Output the [x, y] coordinate of the center of the cell containing the given text.  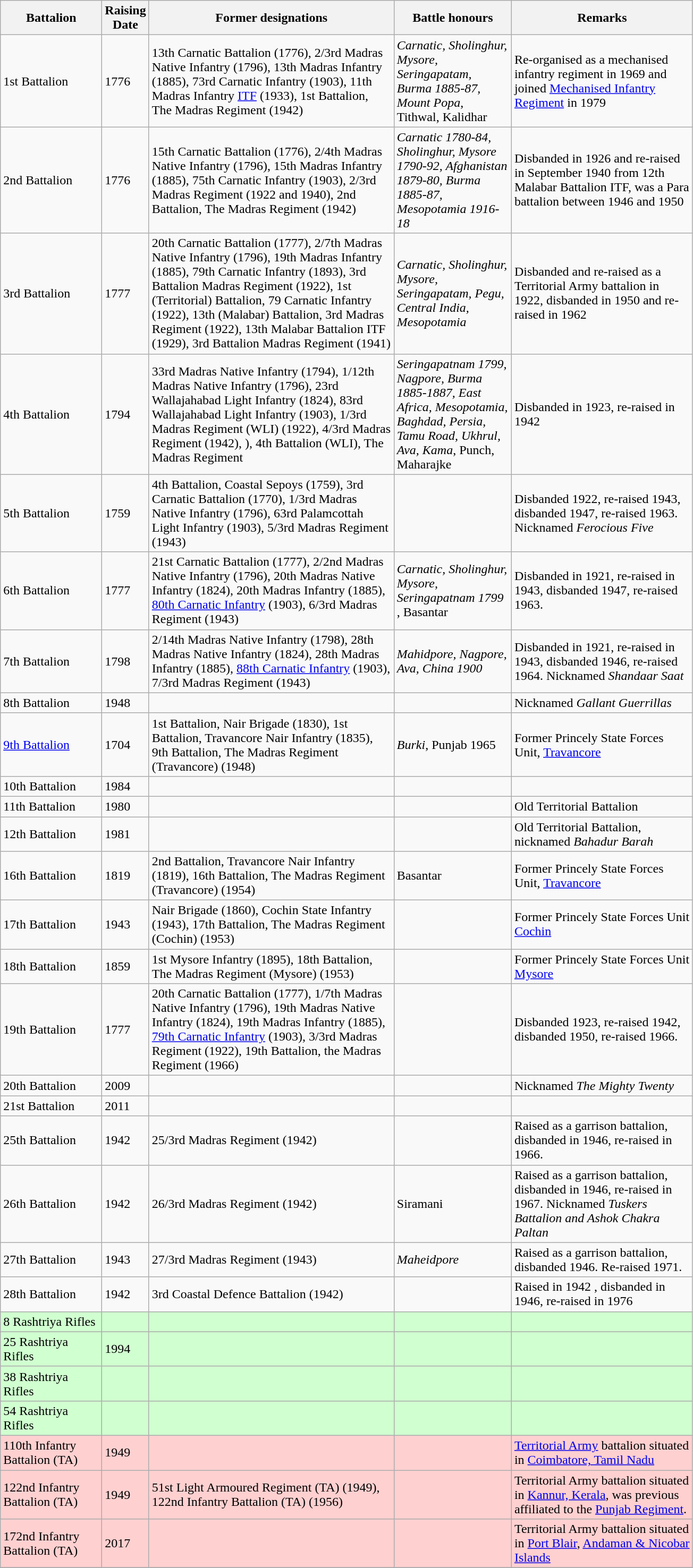
51st Light Armoured Regiment (TA) (1949), 122nd Infantry Battalion (TA) (1956) [271, 1495]
Old Territorial Battalion [602, 806]
19th Battalion [51, 1029]
Battle honours [453, 18]
Raised as a garrison battalion, disbanded in 1946, re-raised in 1967. Nicknamed Tuskers Battalion and Ashok Chakra Paltan [602, 1204]
110th Infantry Battalion (TA) [51, 1452]
1859 [125, 967]
Raised as a garrison battalion, disbanded 1946. Re-raised 1971. [602, 1260]
1704 [125, 745]
2009 [125, 1086]
20th Battalion [51, 1086]
3rd Battalion [51, 293]
1984 [125, 786]
Burki, Punjab 1965 [453, 745]
11th Battalion [51, 806]
Mahidpore, Nagpore, Ava, China 1900 [453, 661]
16th Battalion [51, 876]
54 Rashtriya Rifles [51, 1418]
122nd Infantry Battalion (TA) [51, 1495]
Carnatic 1780-84, Sholinghur, Mysore 1790-92, Afghanistan 1879-80, Burma 1885-87, Mesopotamia 1916-18 [453, 180]
7th Battalion [51, 661]
1819 [125, 876]
3rd Coastal Defence Battalion (1942) [271, 1294]
Re-organised as a mechanised infantry regiment in 1969 and joined Mechanised Infantry Regiment in 1979 [602, 81]
Former Princely State Forces Unit Cochin [602, 925]
Raised as a garrison battalion, disbanded in 1946, re-raised in 1966. [602, 1140]
1948 [125, 703]
Former Princely State Forces Unit Mysore [602, 967]
Disbanded in 1923, re-raised in 1942 [602, 414]
Seringapatnam 1799, Nagpore, Burma 1885-1887, East Africa, Mesopotamia, Baghdad, Persia, Tamu Road, Ukhrul, Ava, Kama, Punch, Maharajke [453, 414]
Disbanded 1923, re-raised 1942, disbanded 1950, re-raised 1966. [602, 1029]
28th Battalion [51, 1294]
4th Battalion [51, 414]
Disbanded and re-raised as a Territorial Army battalion in 1922, disbanded in 1950 and re-raised in 1962 [602, 293]
10th Battalion [51, 786]
172nd Infantry Battalion (TA) [51, 1544]
Carnatic, Sholinghur, Mysore, Seringapatam, Burma 1885-87, Mount Popa, Tithwal, Kalidhar [453, 81]
2nd Battalion [51, 180]
25th Battalion [51, 1140]
Disbanded 1922, re-raised 1943, disbanded 1947, re-raised 1963. Nicknamed Ferocious Five [602, 513]
Carnatic, Sholinghur, Mysore, Seringapatnam 1799 , Basantar [453, 591]
Territorial Army battalion situated in Coimbatore, Tamil Nadu [602, 1452]
6th Battalion [51, 591]
5th Battalion [51, 513]
27th Battalion [51, 1260]
Disbanded in 1921, re-raised in 1943, disbanded 1947, re-raised 1963. [602, 591]
Former designations [271, 18]
Basantar [453, 876]
1980 [125, 806]
8 Rashtriya Rifles [51, 1322]
Territorial Army battalion situated in Kannur, Kerala, was previous affiliated to the Punjab Regiment. [602, 1495]
1st Battalion, Nair Brigade (1830), 1st Battalion, Travancore Nair Infantry (1835), 9th Battalion, The Madras Regiment (Travancore) (1948) [271, 745]
12th Battalion [51, 834]
25/3rd Madras Regiment (1942) [271, 1140]
Disbanded in 1921, re-raised in 1943, disbanded 1946, re-raised 1964. Nicknamed Shandaar Saat [602, 661]
9th Battalion [51, 745]
Maheidpore [453, 1260]
Nair Brigade (1860), Cochin State Infantry (1943), 17th Battalion, The Madras Regiment (Cochin) (1953) [271, 925]
26th Battalion [51, 1204]
18th Battalion [51, 967]
1798 [125, 661]
Raised in 1942 , disbanded in 1946, re-raised in 1976 [602, 1294]
Nicknamed Gallant Guerrillas [602, 703]
Carnatic, Sholinghur, Mysore, Seringapatam, Pegu, Central India, Mesopotamia [453, 293]
1st Mysore Infantry (1895), 18th Battalion, The Madras Regiment (Mysore) (1953) [271, 967]
27/3rd Madras Regiment (1943) [271, 1260]
2011 [125, 1106]
Remarks [602, 18]
1759 [125, 513]
1981 [125, 834]
1st Battalion [51, 81]
Disbanded in 1926 and re-raised in September 1940 from 12th Malabar Battalion ITF, was a Para battalion between 1946 and 1950 [602, 180]
Siramani [453, 1204]
2nd Battalion, Travancore Nair Infantry (1819), 16th Battalion, The Madras Regiment (Travancore) (1954) [271, 876]
26/3rd Madras Regiment (1942) [271, 1204]
Raising Date [125, 18]
25 Rashtriya Rifles [51, 1349]
Old Territorial Battalion, nicknamed Bahadur Barah [602, 834]
Territorial Army battalion situated in Port Blair, Andaman & Nicobar Islands [602, 1544]
17th Battalion [51, 925]
Battalion [51, 18]
1794 [125, 414]
8th Battalion [51, 703]
1994 [125, 1349]
21st Battalion [51, 1106]
38 Rashtriya Rifles [51, 1383]
Nicknamed The Mighty Twenty [602, 1086]
2017 [125, 1544]
